Determine the [X, Y] coordinate at the center of the cell enclosing the given text.  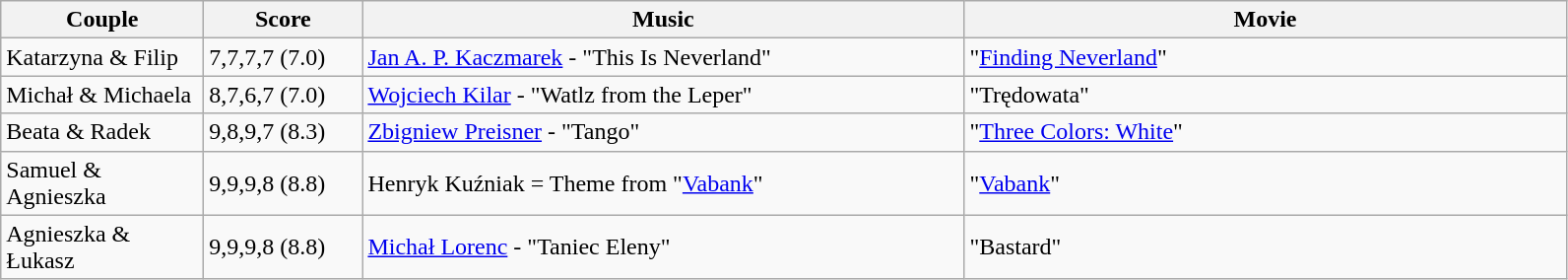
9,8,9,7 (8.3) [284, 132]
"Vabank" [1265, 183]
Samuel & Agnieszka [102, 183]
Couple [102, 20]
Katarzyna & Filip [102, 57]
8,7,6,7 (7.0) [284, 95]
"Three Colors: White" [1265, 132]
"Finding Neverland" [1265, 57]
Wojciech Kilar - "Watlz from the Leper" [664, 95]
Jan A. P. Kaczmarek - "This Is Neverland" [664, 57]
Michał & Michaela [102, 95]
Zbigniew Preisner - "Tango" [664, 132]
Michał Lorenc - "Taniec Eleny" [664, 246]
"Bastard" [1265, 246]
Henryk Kuźniak = Theme from "Vabank" [664, 183]
"Trędowata" [1265, 95]
Music [664, 20]
Movie [1265, 20]
Beata & Radek [102, 132]
Score [284, 20]
7,7,7,7 (7.0) [284, 57]
Agnieszka & Łukasz [102, 246]
